Pinpoint the cell where the given text exists, returning its (x, y) midpoint coordinate. 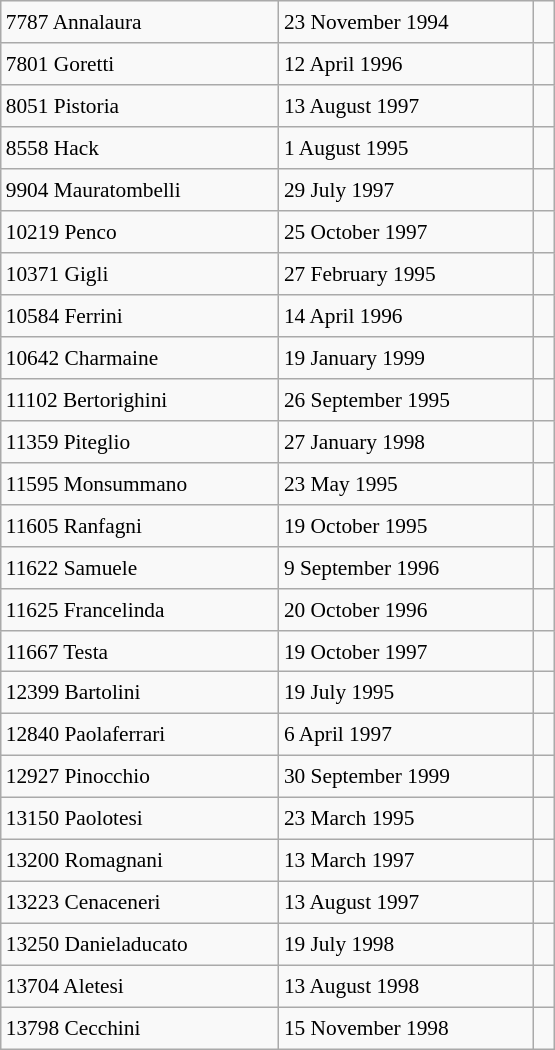
11359 Piteglio (140, 441)
10219 Penco (140, 232)
23 May 1995 (406, 483)
11667 Testa (140, 651)
13704 Aletesi (140, 986)
12840 Paolaferrari (140, 735)
27 January 1998 (406, 441)
10371 Gigli (140, 274)
10642 Charmaine (140, 358)
13798 Cecchini (140, 1028)
19 July 1995 (406, 693)
8558 Hack (140, 148)
7787 Annalaura (140, 22)
19 January 1999 (406, 358)
19 October 1997 (406, 651)
14 April 1996 (406, 316)
11622 Samuele (140, 567)
13250 Danieladucato (140, 945)
25 October 1997 (406, 232)
7801 Goretti (140, 64)
12 April 1996 (406, 64)
8051 Pistoria (140, 106)
26 September 1995 (406, 399)
29 July 1997 (406, 190)
12399 Bartolini (140, 693)
13 August 1998 (406, 986)
19 July 1998 (406, 945)
27 February 1995 (406, 274)
23 November 1994 (406, 22)
13150 Paolotesi (140, 819)
19 October 1995 (406, 525)
11102 Bertorighini (140, 399)
6 April 1997 (406, 735)
11625 Francelinda (140, 609)
15 November 1998 (406, 1028)
30 September 1999 (406, 777)
9904 Mauratombelli (140, 190)
13 March 1997 (406, 861)
20 October 1996 (406, 609)
13200 Romagnani (140, 861)
23 March 1995 (406, 819)
11595 Monsummano (140, 483)
10584 Ferrini (140, 316)
11605 Ranfagni (140, 525)
9 September 1996 (406, 567)
13223 Cenaceneri (140, 903)
12927 Pinocchio (140, 777)
1 August 1995 (406, 148)
